For the text-containing cell, return its midpoint in (x, y) coordinate format. 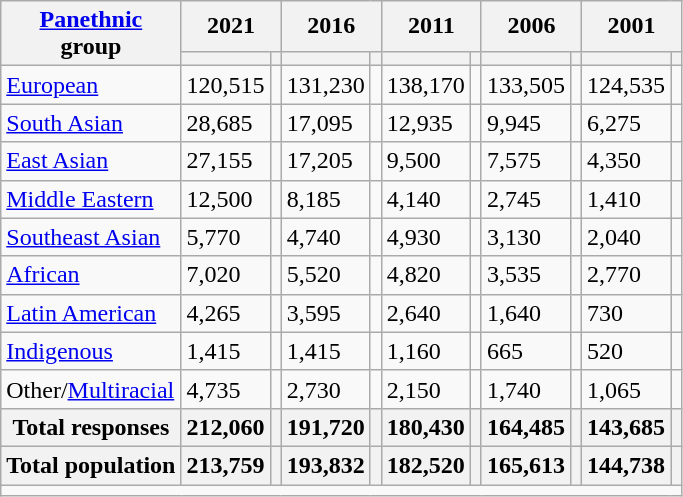
124,535 (626, 85)
Total population (91, 465)
665 (526, 351)
1,740 (526, 389)
9,500 (426, 161)
520 (626, 351)
12,935 (426, 123)
193,832 (326, 465)
4,740 (326, 237)
5,520 (326, 275)
Other/Multiracial (91, 389)
4,350 (626, 161)
2,640 (426, 313)
138,170 (426, 85)
Latin American (91, 313)
8,185 (326, 199)
5,770 (226, 237)
2,730 (326, 389)
7,020 (226, 275)
South Asian (91, 123)
180,430 (426, 427)
Middle Eastern (91, 199)
730 (626, 313)
144,738 (626, 465)
Total responses (91, 427)
3,535 (526, 275)
1,160 (426, 351)
African (91, 275)
2001 (632, 26)
6,275 (626, 123)
131,230 (326, 85)
Panethnicgroup (91, 34)
2,745 (526, 199)
2,770 (626, 275)
17,095 (326, 123)
120,515 (226, 85)
212,060 (226, 427)
9,945 (526, 123)
Indigenous (91, 351)
1,410 (626, 199)
4,735 (226, 389)
3,595 (326, 313)
165,613 (526, 465)
7,575 (526, 161)
133,505 (526, 85)
12,500 (226, 199)
Southeast Asian (91, 237)
4,265 (226, 313)
2011 (431, 26)
4,140 (426, 199)
182,520 (426, 465)
191,720 (326, 427)
143,685 (626, 427)
27,155 (226, 161)
213,759 (226, 465)
17,205 (326, 161)
4,930 (426, 237)
3,130 (526, 237)
1,065 (626, 389)
European (91, 85)
4,820 (426, 275)
2,040 (626, 237)
164,485 (526, 427)
2006 (531, 26)
1,640 (526, 313)
28,685 (226, 123)
2016 (331, 26)
2,150 (426, 389)
East Asian (91, 161)
2021 (231, 26)
